Locate the cell with the specified text and output its [X, Y] center coordinate. 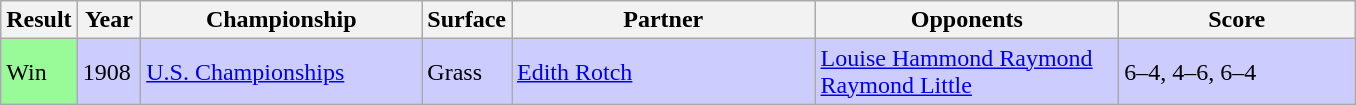
Opponents [967, 20]
6–4, 4–6, 6–4 [1237, 72]
Grass [467, 72]
1908 [109, 72]
Surface [467, 20]
Louise Hammond Raymond Raymond Little [967, 72]
Edith Rotch [664, 72]
Partner [664, 20]
Championship [282, 20]
Win [39, 72]
U.S. Championships [282, 72]
Result [39, 20]
Year [109, 20]
Score [1237, 20]
